Detect which cell encompasses the target text, then output its (X, Y) center coordinate. 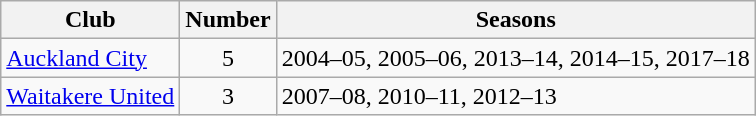
3 (228, 96)
Club (90, 20)
2007–08, 2010–11, 2012–13 (516, 96)
Auckland City (90, 58)
Seasons (516, 20)
Number (228, 20)
2004–05, 2005–06, 2013–14, 2014–15, 2017–18 (516, 58)
5 (228, 58)
Waitakere United (90, 96)
